Output the (x, y) coordinate of the center of the cell containing the given text.  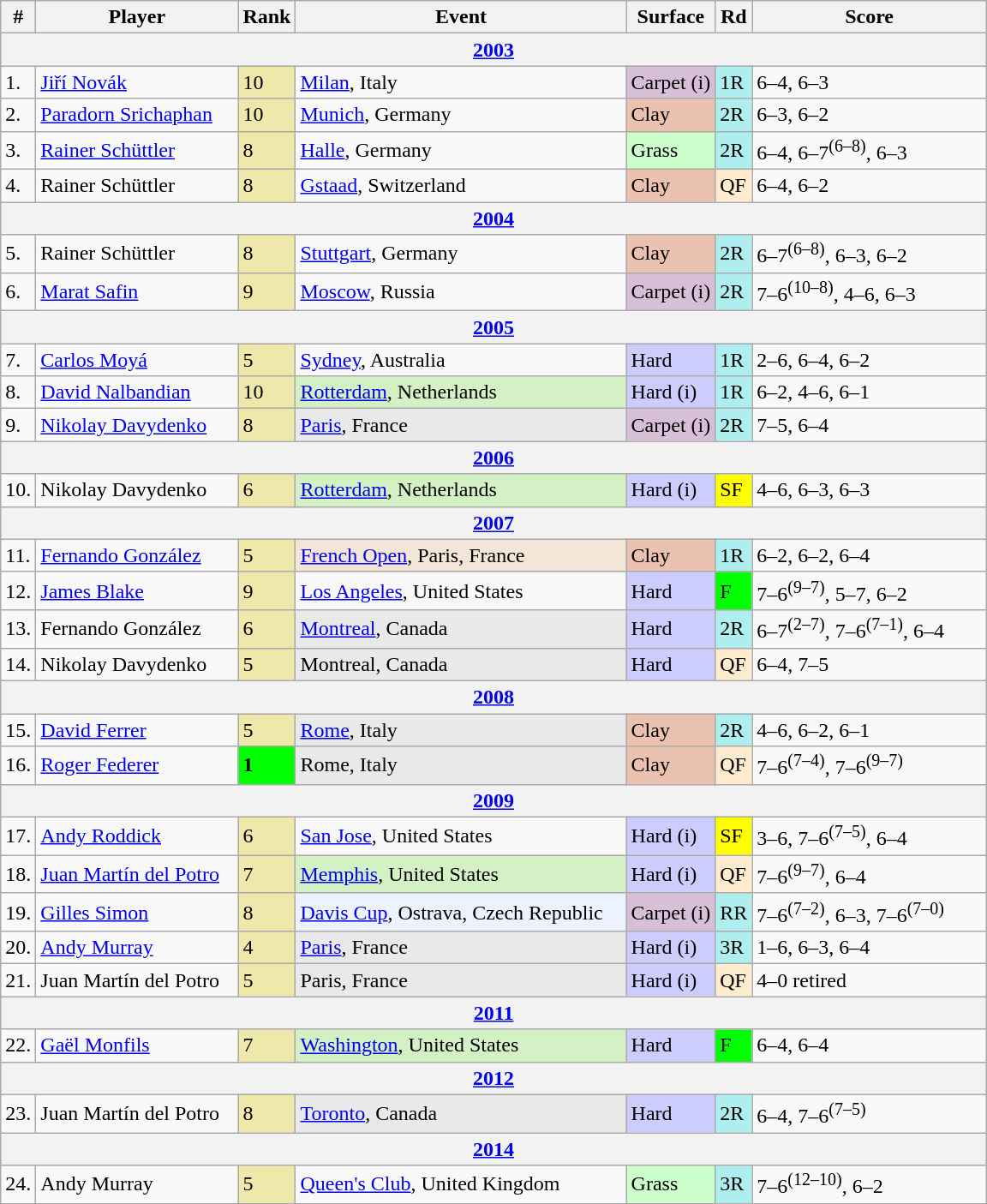
1 (267, 766)
24. (19, 1184)
Gstaad, Switzerland (461, 186)
2007 (493, 523)
2012 (493, 1078)
Surface (671, 17)
2003 (493, 50)
21. (19, 980)
6–4, 7–6(7–5) (870, 1114)
16. (19, 766)
Gilles Simon (137, 912)
Andy Roddick (137, 836)
Sydney, Australia (461, 360)
6–4, 6–4 (870, 1045)
10. (19, 490)
13. (19, 629)
Jiří Novák (137, 82)
Paradorn Srichaphan (137, 115)
2004 (493, 219)
Davis Cup, Ostrava, Czech Republic (461, 912)
Memphis, United States (461, 874)
7–5, 6–4 (870, 425)
4–6, 6–3, 6–3 (870, 490)
6–3, 6–2 (870, 115)
Los Angeles, United States (461, 591)
Gaël Monfils (137, 1045)
Rank (267, 17)
6–7(2–7), 7–6(7–1), 6–4 (870, 629)
23. (19, 1114)
6. (19, 291)
3–6, 7–6(7–5), 6–4 (870, 836)
7–6(9–7), 6–4 (870, 874)
6–2, 4–6, 6–1 (870, 392)
19. (19, 912)
6–4, 6–2 (870, 186)
6–4, 6–3 (870, 82)
20. (19, 948)
1. (19, 82)
Moscow, Russia (461, 291)
7–6(7–4), 7–6(9–7) (870, 766)
7–6(7–2), 6–3, 7–6(7–0) (870, 912)
2–6, 6–4, 6–2 (870, 360)
22. (19, 1045)
Munich, Germany (461, 115)
6–4, 7–5 (870, 664)
18. (19, 874)
French Open, Paris, France (461, 555)
7–6(9–7), 5–7, 6–2 (870, 591)
Carlos Moyá (137, 360)
8. (19, 392)
Score (870, 17)
Marat Safin (137, 291)
4 (267, 948)
14. (19, 664)
12. (19, 591)
7–6(12–10), 6–2 (870, 1184)
4. (19, 186)
2005 (493, 327)
3. (19, 151)
17. (19, 836)
Washington, United States (461, 1045)
6–7(6–8), 6–3, 6–2 (870, 254)
Roger Federer (137, 766)
1–6, 6–3, 6–4 (870, 948)
9. (19, 425)
RR (733, 912)
James Blake (137, 591)
Player (137, 17)
2006 (493, 458)
David Nalbandian (137, 392)
2. (19, 115)
2008 (493, 697)
Milan, Italy (461, 82)
7–6(10–8), 4–6, 6–3 (870, 291)
7. (19, 360)
2014 (493, 1149)
# (19, 17)
6–4, 6–7(6–8), 6–3 (870, 151)
Queen's Club, United Kingdom (461, 1184)
2009 (493, 800)
2011 (493, 1013)
6–2, 6–2, 6–4 (870, 555)
4–0 retired (870, 980)
Rd (733, 17)
4–6, 6–2, 6–1 (870, 730)
5. (19, 254)
Toronto, Canada (461, 1114)
Halle, Germany (461, 151)
Stuttgart, Germany (461, 254)
Event (461, 17)
David Ferrer (137, 730)
11. (19, 555)
San Jose, United States (461, 836)
15. (19, 730)
